Pinpoint the cell where the given text exists, returning its (x, y) midpoint coordinate. 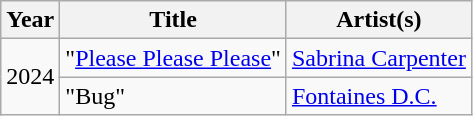
Sabrina Carpenter (378, 58)
Title (174, 20)
"Please Please Please" (174, 58)
Fontaines D.C. (378, 96)
2024 (30, 77)
Artist(s) (378, 20)
Year (30, 20)
"Bug" (174, 96)
